Provide the [X, Y] coordinate of the cell's center where the given text is located.  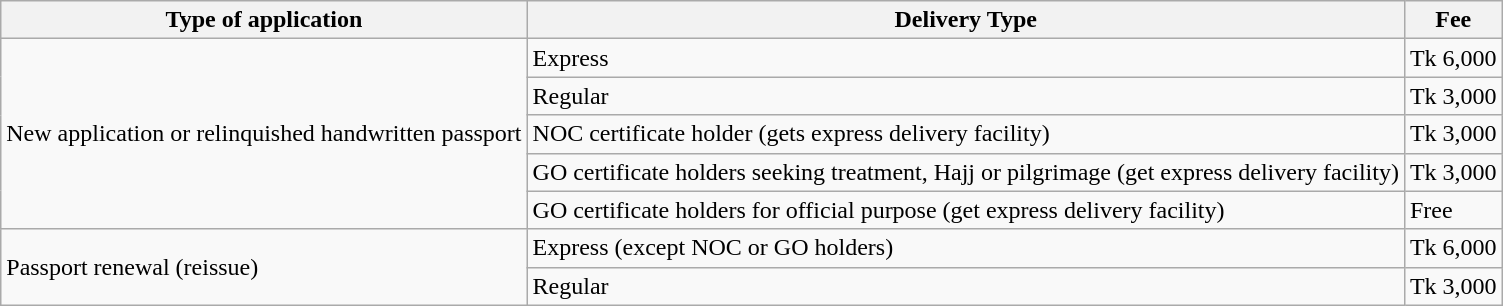
New application or relinquished handwritten passport [264, 134]
NOC certificate holder (gets express delivery facility) [966, 134]
Fee [1453, 20]
Delivery Type [966, 20]
Free [1453, 210]
Express (except NOC or GO holders) [966, 248]
GO certificate holders seeking treatment, Hajj or pilgrimage (get express delivery facility) [966, 172]
GO certificate holders for official purpose (get express delivery facility) [966, 210]
Passport renewal (reissue) [264, 267]
Express [966, 58]
Type of application [264, 20]
